Return (X, Y) of the center of cell containing provided text 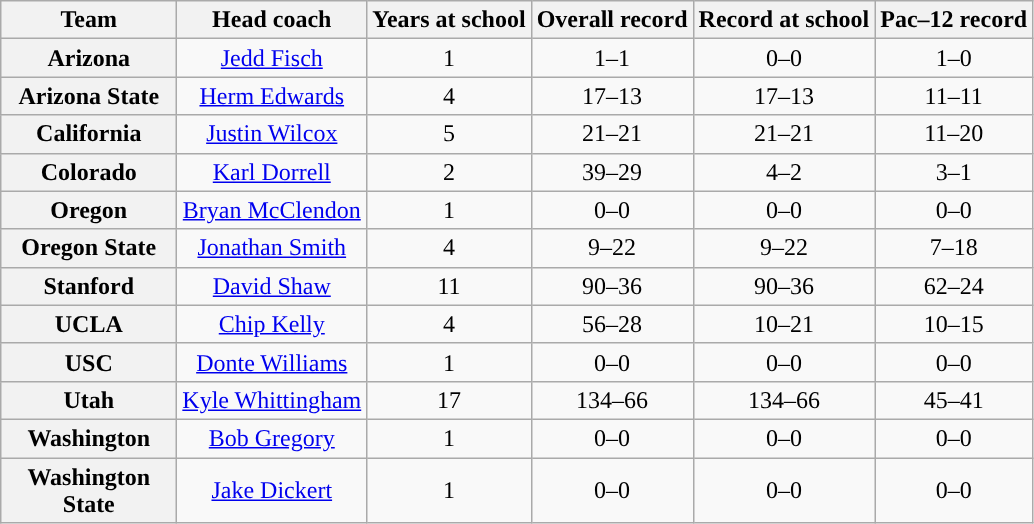
Years at school (449, 20)
39–29 (612, 172)
Jedd Fisch (272, 58)
USC (89, 362)
California (89, 134)
10–21 (784, 324)
Colorado (89, 172)
Stanford (89, 286)
3–1 (954, 172)
Jake Dickert (272, 490)
Justin Wilcox (272, 134)
Arizona (89, 58)
Washington State (89, 490)
7–18 (954, 248)
1–0 (954, 58)
Overall record (612, 20)
11–11 (954, 96)
Utah (89, 400)
Oregon State (89, 248)
1–1 (612, 58)
Oregon (89, 210)
Herm Edwards (272, 96)
11 (449, 286)
UCLA (89, 324)
10–15 (954, 324)
62–24 (954, 286)
Kyle Whittingham (272, 400)
Chip Kelly (272, 324)
56–28 (612, 324)
Head coach (272, 20)
45–41 (954, 400)
Bryan McClendon (272, 210)
Donte Williams (272, 362)
Bob Gregory (272, 438)
Pac–12 record (954, 20)
Arizona State (89, 96)
David Shaw (272, 286)
5 (449, 134)
4–2 (784, 172)
Washington (89, 438)
17 (449, 400)
Karl Dorrell (272, 172)
2 (449, 172)
Jonathan Smith (272, 248)
11–20 (954, 134)
Record at school (784, 20)
Team (89, 20)
